For the text-containing cell, return its midpoint in (x, y) coordinate format. 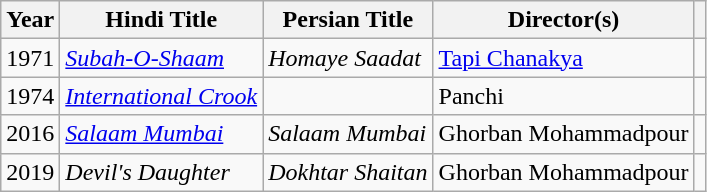
1974 (30, 96)
Homaye Saadat (348, 58)
Persian Title (348, 20)
Director(s) (564, 20)
International Crook (162, 96)
1971 (30, 58)
Tapi Chanakya (564, 58)
2019 (30, 172)
2016 (30, 134)
Hindi Title (162, 20)
Subah-O-Shaam (162, 58)
Dokhtar Shaitan (348, 172)
Panchi (564, 96)
Year (30, 20)
Devil's Daughter (162, 172)
